Determine the (x, y) coordinate at the center of the cell enclosing the given text.  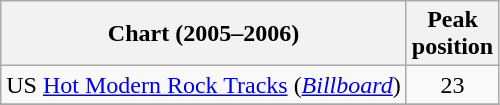
US Hot Modern Rock Tracks (Billboard) (204, 85)
Peakposition (452, 34)
23 (452, 85)
Chart (2005–2006) (204, 34)
